Find where the given text appears and provide that cell's center as [x, y] coordinate. 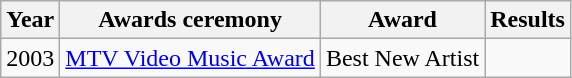
Year [30, 20]
Awards ceremony [190, 20]
MTV Video Music Award [190, 58]
2003 [30, 58]
Results [528, 20]
Best New Artist [402, 58]
Award [402, 20]
